Return [X, Y] of the center of cell containing provided text 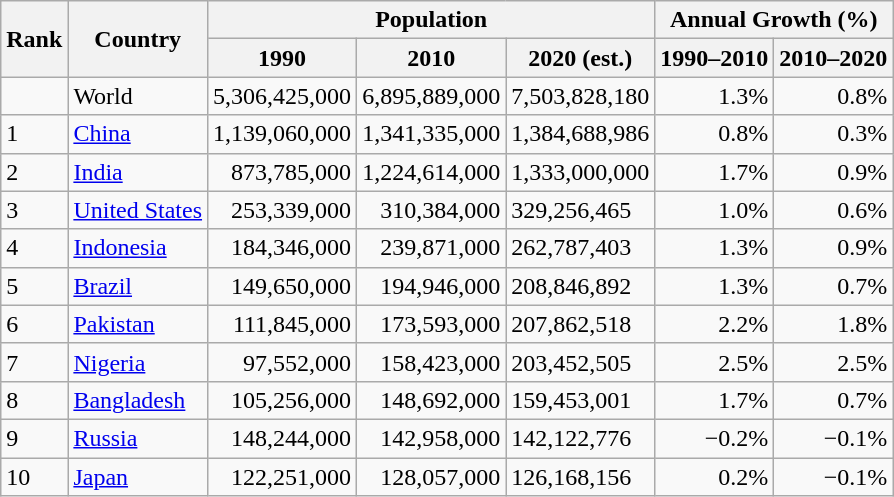
2 [34, 172]
0.6% [834, 210]
194,946,000 [432, 286]
310,384,000 [432, 210]
10 [34, 477]
329,256,465 [580, 210]
203,452,505 [580, 362]
2010–2020 [834, 58]
1990 [282, 58]
0.2% [714, 477]
World [138, 96]
7,503,828,180 [580, 96]
Brazil [138, 286]
China [138, 134]
0.3% [834, 134]
128,057,000 [432, 477]
1 [34, 134]
208,846,892 [580, 286]
United States [138, 210]
1,341,335,000 [432, 134]
1.8% [834, 324]
2010 [432, 58]
6 [34, 324]
4 [34, 248]
159,453,001 [580, 400]
India [138, 172]
−0.2% [714, 438]
Nigeria [138, 362]
Population [432, 20]
5,306,425,000 [282, 96]
5 [34, 286]
111,845,000 [282, 324]
239,871,000 [432, 248]
Russia [138, 438]
142,958,000 [432, 438]
173,593,000 [432, 324]
Rank [34, 39]
Annual Growth (%) [774, 20]
1,224,614,000 [432, 172]
Indonesia [138, 248]
1,384,688,986 [580, 134]
Japan [138, 477]
97,552,000 [282, 362]
1.0% [714, 210]
Bangladesh [138, 400]
207,862,518 [580, 324]
873,785,000 [282, 172]
2.2% [714, 324]
1990–2010 [714, 58]
253,339,000 [282, 210]
2020 (est.) [580, 58]
184,346,000 [282, 248]
9 [34, 438]
3 [34, 210]
149,650,000 [282, 286]
105,256,000 [282, 400]
158,423,000 [432, 362]
7 [34, 362]
Country [138, 39]
1,139,060,000 [282, 134]
1,333,000,000 [580, 172]
262,787,403 [580, 248]
148,244,000 [282, 438]
Pakistan [138, 324]
142,122,776 [580, 438]
126,168,156 [580, 477]
8 [34, 400]
148,692,000 [432, 400]
6,895,889,000 [432, 96]
122,251,000 [282, 477]
